Extract the [X, Y] coordinate from the center of the cell holding the provided text.  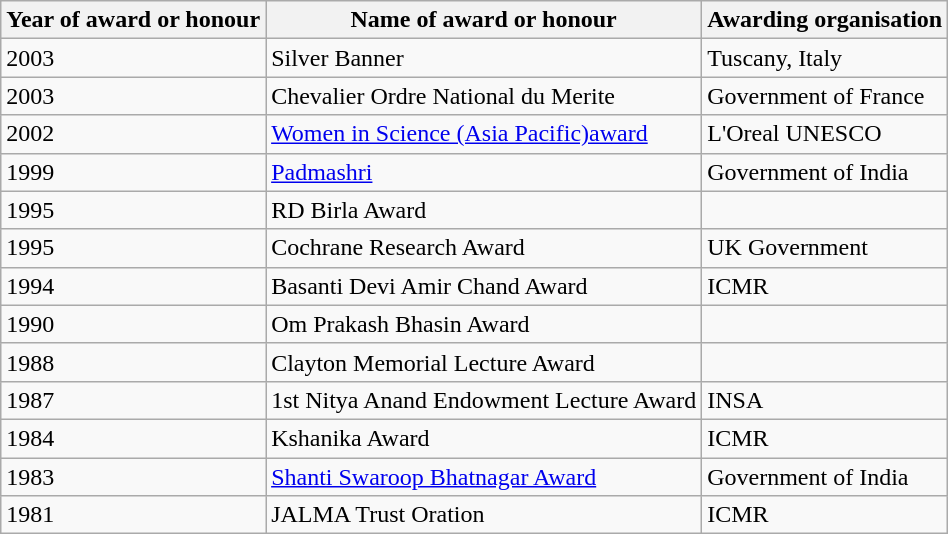
Shanti Swaroop Bhatnagar Award [484, 477]
Chevalier Ordre National du Merite [484, 96]
1981 [134, 515]
Basanti Devi Amir Chand Award [484, 286]
UK Government [825, 248]
1994 [134, 286]
Government of France [825, 96]
Tuscany, Italy [825, 58]
JALMA Trust Oration [484, 515]
Padmashri [484, 172]
Clayton Memorial Lecture Award [484, 362]
Om Prakash Bhasin Award [484, 324]
Year of award or honour [134, 20]
L'Oreal UNESCO [825, 134]
Silver Banner [484, 58]
1st Nitya Anand Endowment Lecture Award [484, 400]
Name of award or honour [484, 20]
RD Birla Award [484, 210]
1984 [134, 438]
1990 [134, 324]
1983 [134, 477]
1987 [134, 400]
Kshanika Award [484, 438]
Cochrane Research Award [484, 248]
Awarding organisation [825, 20]
1999 [134, 172]
INSA [825, 400]
1988 [134, 362]
2002 [134, 134]
Women in Science (Asia Pacific)award [484, 134]
